Detect which cell encompasses the target text, then output its (x, y) center coordinate. 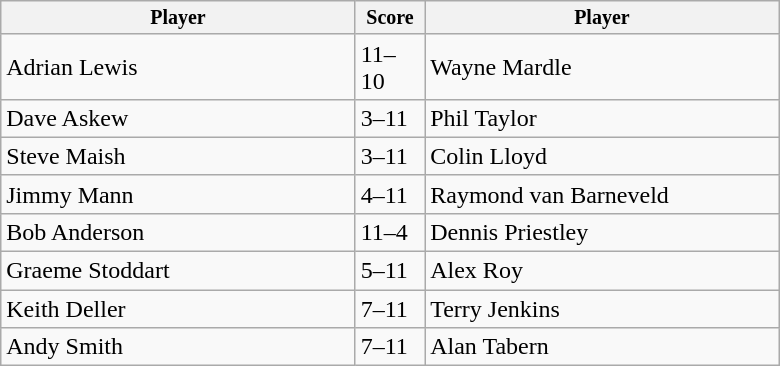
Colin Lloyd (602, 156)
Raymond van Barneveld (602, 194)
Dennis Priestley (602, 232)
Keith Deller (178, 309)
Phil Taylor (602, 118)
Score (390, 18)
Alex Roy (602, 271)
Graeme Stoddart (178, 271)
Dave Askew (178, 118)
Wayne Mardle (602, 66)
11–10 (390, 66)
4–11 (390, 194)
Terry Jenkins (602, 309)
Alan Tabern (602, 347)
Steve Maish (178, 156)
Jimmy Mann (178, 194)
5–11 (390, 271)
Bob Anderson (178, 232)
Andy Smith (178, 347)
Adrian Lewis (178, 66)
11–4 (390, 232)
